Return (x, y) of the center of cell containing provided text 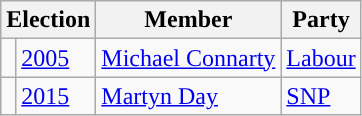
2005 (56, 58)
SNP (321, 96)
2015 (56, 96)
Election (48, 20)
Labour (321, 58)
Member (188, 20)
Martyn Day (188, 96)
Party (321, 20)
Michael Connarty (188, 58)
